Identify which cell holds the provided text, then report its [X, Y] central coordinate. 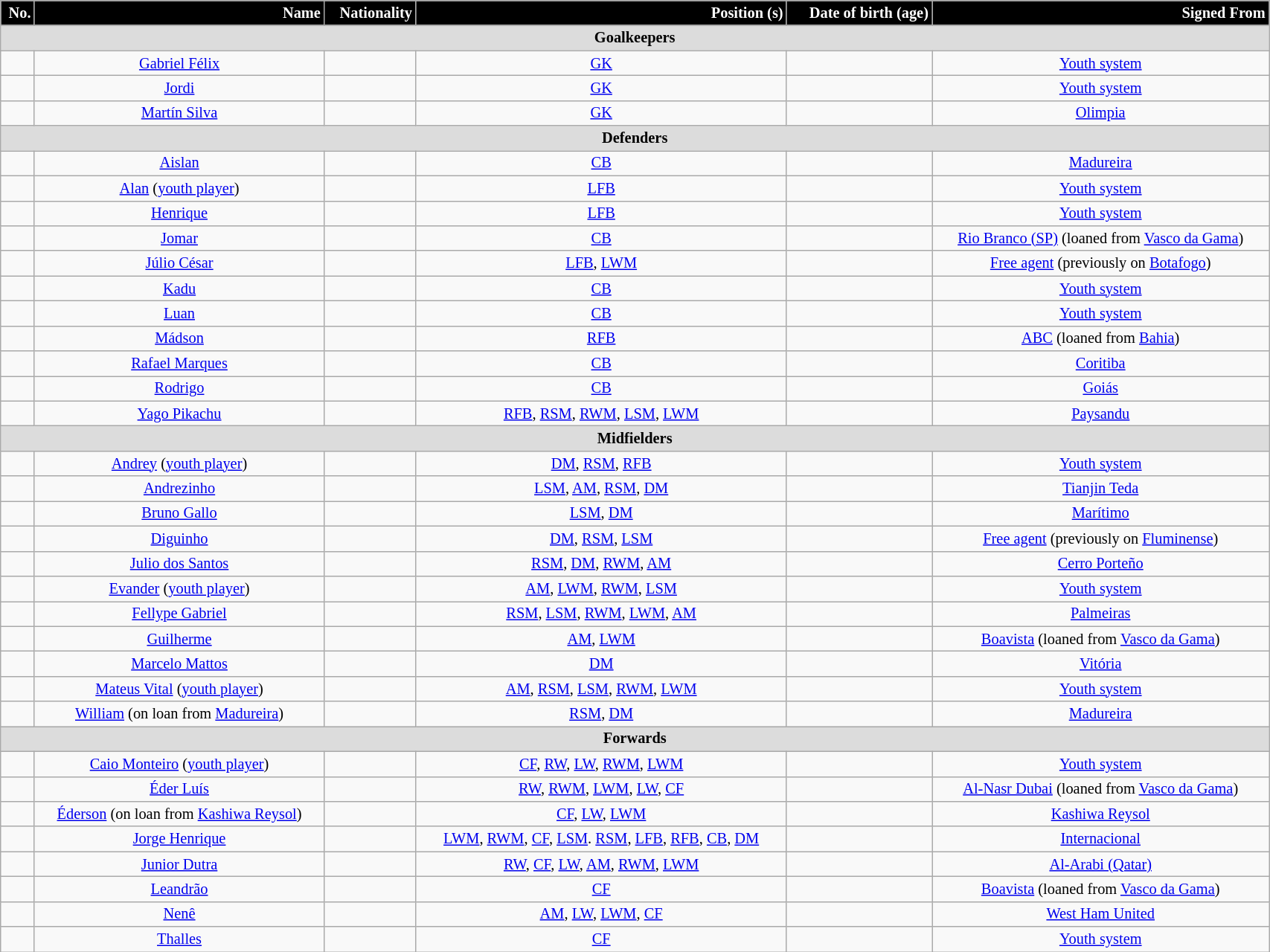
Tianjin Teda [1101, 489]
Paysandu [1101, 414]
DM, RSM, RFB [601, 463]
Julio dos Santos [179, 564]
Martín Silva [179, 113]
No. [18, 13]
AM, RSM, LSM, RWM, LWM [601, 689]
Kadu [179, 289]
Cerro Porteño [1101, 564]
William (on loan from Madureira) [179, 714]
Forwards [635, 739]
Mateus Vital (youth player) [179, 689]
Free agent (previously on Fluminense) [1101, 538]
LSM, AM, RSM, DM [601, 489]
LSM, DM [601, 513]
DM, RSM, LSM [601, 538]
Henrique [179, 213]
Defenders [635, 138]
AM, LW, LWM, CF [601, 914]
Alan (youth player) [179, 188]
RW, RWM, LWM, LW, CF [601, 789]
DM [601, 663]
LFB, LWM [601, 263]
Free agent (previously on Botafogo) [1101, 263]
Marítimo [1101, 513]
Éderson (on loan from Kashiwa Reysol) [179, 814]
Thalles [179, 939]
Goalkeepers [635, 38]
Jordi [179, 88]
Signed From [1101, 13]
Kashiwa Reysol [1101, 814]
Midfielders [635, 438]
RFB, RSM, RWM, LSM, LWM [601, 414]
LWM, RWM, CF, LSM. RSM, LFB, RFB, CB, DM [601, 839]
Date of birth (age) [859, 13]
West Ham United [1101, 914]
Andrezinho [179, 489]
CF, RW, LW, RWM, LWM [601, 764]
Jorge Henrique [179, 839]
RSM, DM, RWM, AM [601, 564]
Fellype Gabriel [179, 614]
Éder Luís [179, 789]
Caio Monteiro (youth player) [179, 764]
Nationality [371, 13]
Palmeiras [1101, 614]
Vitória [1101, 663]
RW, CF, LW, AM, RWM, LWM [601, 864]
AM, LWM [601, 639]
Nenê [179, 914]
AM, LWM, RWM, LSM [601, 588]
RSM, DM [601, 714]
Rodrigo [179, 388]
Olimpia [1101, 113]
RSM, LSM, RWM, LWM, AM [601, 614]
Júlio César [179, 263]
Evander (youth player) [179, 588]
Rafael Marques [179, 364]
Andrey (youth player) [179, 463]
Bruno Gallo [179, 513]
Goiás [1101, 388]
Aislan [179, 163]
Luan [179, 313]
RFB [601, 338]
Diguinho [179, 538]
Gabriel Félix [179, 63]
Al-Arabi (Qatar) [1101, 864]
Name [179, 13]
CF, LW, LWM [601, 814]
Coritiba [1101, 364]
Mádson [179, 338]
Internacional [1101, 839]
Yago Pikachu [179, 414]
Guilherme [179, 639]
Leandrão [179, 889]
Al-Nasr Dubai (loaned from Vasco da Gama) [1101, 789]
Rio Branco (SP) (loaned from Vasco da Gama) [1101, 238]
Position (s) [601, 13]
Marcelo Mattos [179, 663]
Jomar [179, 238]
ABC (loaned from Bahia) [1101, 338]
Junior Dutra [179, 864]
